Determine the (X, Y) coordinate at the center of the cell enclosing the given text.  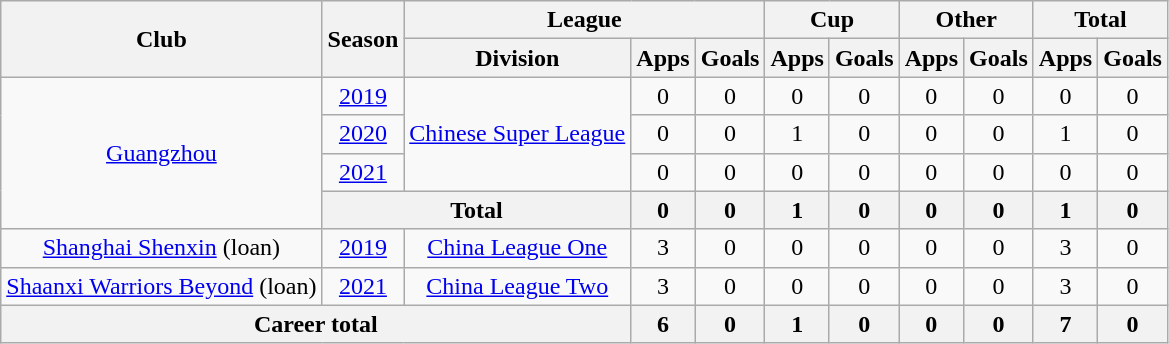
Cup (832, 20)
Shanghai Shenxin (loan) (162, 248)
Shaanxi Warriors Beyond (loan) (162, 286)
Season (363, 39)
China League Two (518, 286)
Career total (316, 324)
Division (518, 58)
Club (162, 39)
7 (1065, 324)
6 (663, 324)
League (584, 20)
Other (966, 20)
China League One (518, 248)
2020 (363, 134)
Guangzhou (162, 153)
Chinese Super League (518, 134)
